Detect which cell encompasses the target text, then output its (X, Y) center coordinate. 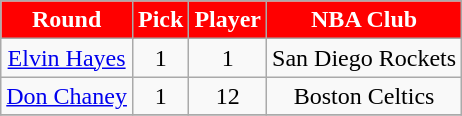
12 (228, 96)
Boston Celtics (364, 96)
Player (228, 20)
Round (67, 20)
Elvin Hayes (67, 58)
Pick (160, 20)
Don Chaney (67, 96)
NBA Club (364, 20)
San Diego Rockets (364, 58)
